Find where the given text appears and provide that cell's center as (X, Y) coordinate. 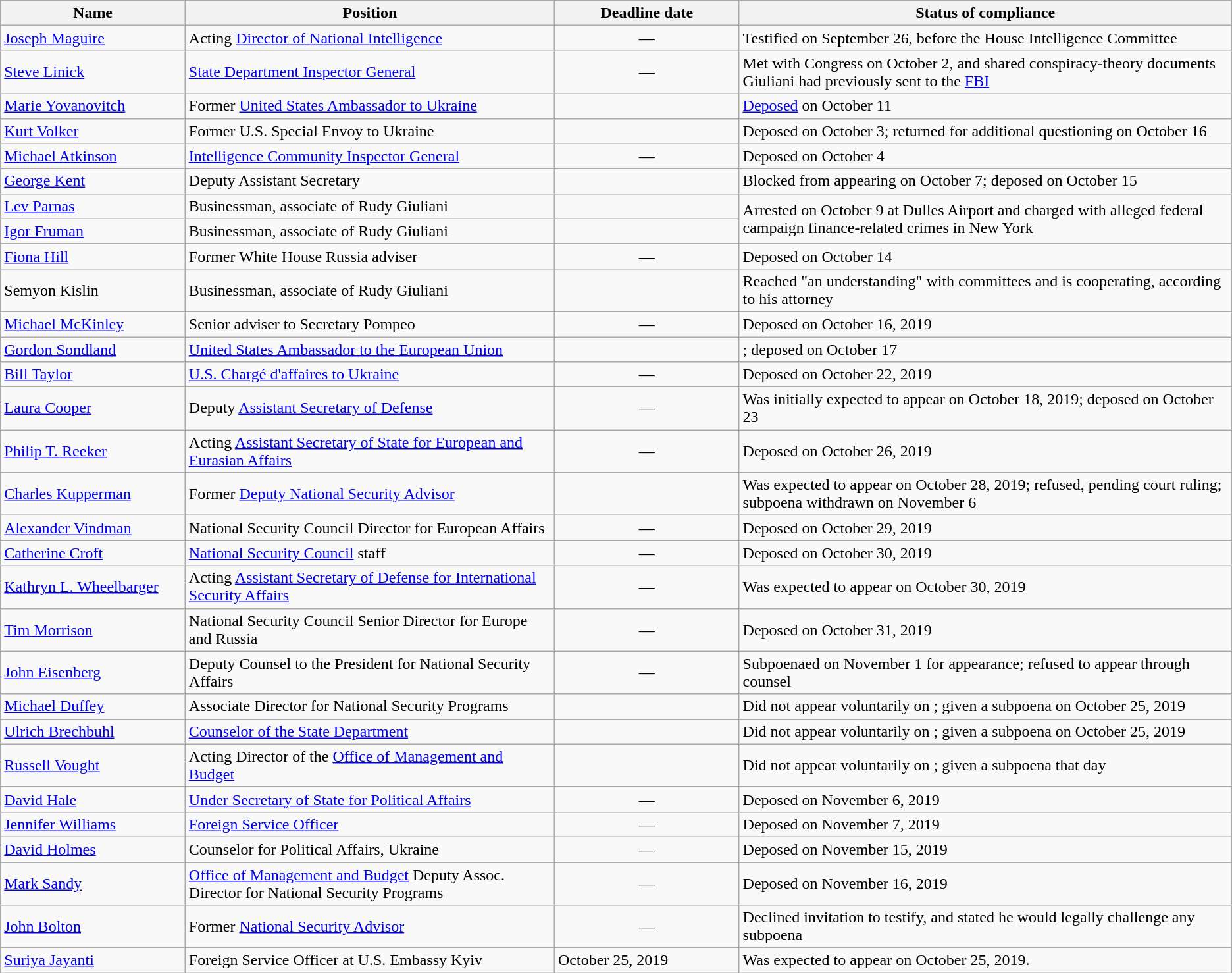
Deposed on October 11 (985, 106)
Deposed on October 16, 2019 (985, 324)
George Kent (93, 181)
Senior adviser to Secretary Pompeo (370, 324)
Philip T. Reeker (93, 452)
Office of Management and Budget Deputy Assoc. Director for National Security Programs (370, 883)
Michael McKinley (93, 324)
Marie Yovanovitch (93, 106)
Michael Duffey (93, 706)
Michael Atkinson (93, 156)
Blocked from appearing on October 7; deposed on October 15 (985, 181)
U.S. Chargé d'affaires to Ukraine (370, 375)
Laura Cooper (93, 408)
Jennifer Williams (93, 824)
Intelligence Community Inspector General (370, 156)
Deposed on October 30, 2019 (985, 553)
Deposed on November 16, 2019 (985, 883)
Foreign Service Officer (370, 824)
National Security Council Director for European Affairs (370, 528)
Declined invitation to testify, and stated he would legally challenge any subpoena (985, 927)
Was expected to appear on October 30, 2019 (985, 587)
Acting Assistant Secretary of State for European and Eurasian Affairs (370, 452)
Did not appear voluntarily on ; given a subpoena that day (985, 765)
Bill Taylor (93, 375)
National Security Council staff (370, 553)
Igor Fruman (93, 231)
Deposed on October 4 (985, 156)
Lev Parnas (93, 206)
David Holmes (93, 849)
Counselor of the State Department (370, 731)
Was expected to appear on October 28, 2019; refused, pending court ruling; subpoena withdrawn on November 6 (985, 494)
Deposed on November 7, 2019 (985, 824)
Name (93, 13)
Tim Morrison (93, 629)
Under Secretary of State for Political Affairs (370, 799)
Deposed on October 3; returned for additional questioning on October 16 (985, 131)
Deadline date (646, 13)
Former National Security Advisor (370, 927)
State Department Inspector General (370, 72)
Former U.S. Special Envoy to Ukraine (370, 131)
Suriya Jayanti (93, 960)
; deposed on October 17 (985, 350)
Semyon Kislin (93, 290)
Deputy Assistant Secretary of Defense (370, 408)
Former White House Russia adviser (370, 256)
Ulrich Brechbuhl (93, 731)
John Eisenberg (93, 673)
United States Ambassador to the European Union (370, 350)
Acting Director of National Intelligence (370, 38)
National Security Council Senior Director for Europe and Russia (370, 629)
Deposed on October 14 (985, 256)
Associate Director for National Security Programs (370, 706)
Former Deputy National Security Advisor (370, 494)
Was expected to appear on October 25, 2019. (985, 960)
Position (370, 13)
David Hale (93, 799)
Acting Director of the Office of Management and Budget (370, 765)
Kurt Volker (93, 131)
Catherine Croft (93, 553)
Deputy Assistant Secretary (370, 181)
Was initially expected to appear on October 18, 2019; deposed on October 23 (985, 408)
Arrested on October 9 at Dulles Airport and charged with alleged federal campaign finance-related crimes in New York (985, 219)
Mark Sandy (93, 883)
Former United States Ambassador to Ukraine (370, 106)
Deposed on October 22, 2019 (985, 375)
Reached "an understanding" with committees and is cooperating, according to his attorney (985, 290)
Steve Linick (93, 72)
Kathryn L. Wheelbarger (93, 587)
Acting Assistant Secretary of Defense for International Security Affairs (370, 587)
Alexander Vindman (93, 528)
Fiona Hill (93, 256)
Gordon Sondland (93, 350)
Deposed on October 29, 2019 (985, 528)
Foreign Service Officer at U.S. Embassy Kyiv (370, 960)
Deposed on October 26, 2019 (985, 452)
Deposed on October 31, 2019 (985, 629)
Charles Kupperman (93, 494)
Testified on September 26, before the House Intelligence Committee (985, 38)
John Bolton (93, 927)
October 25, 2019 (646, 960)
Met with Congress on October 2, and shared conspiracy-theory documents Giuliani had previously sent to the FBI (985, 72)
Deposed on November 15, 2019 (985, 849)
Deputy Counsel to the President for National Security Affairs (370, 673)
Deposed on November 6, 2019 (985, 799)
Russell Vought (93, 765)
Counselor for Political Affairs, Ukraine (370, 849)
Subpoenaed on November 1 for appearance; refused to appear through counsel (985, 673)
Status of compliance (985, 13)
Joseph Maguire (93, 38)
